Detect which cell encompasses the target text, then output its (x, y) center coordinate. 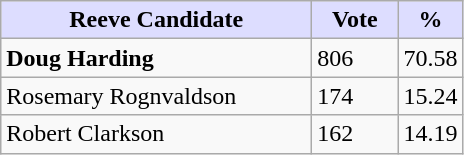
70.58 (430, 58)
806 (355, 58)
162 (355, 134)
14.19 (430, 134)
15.24 (430, 96)
% (430, 20)
Reeve Candidate (156, 20)
Vote (355, 20)
Rosemary Rognvaldson (156, 96)
Robert Clarkson (156, 134)
Doug Harding (156, 58)
174 (355, 96)
